Output the (X, Y) coordinate of the center of the cell containing the given text.  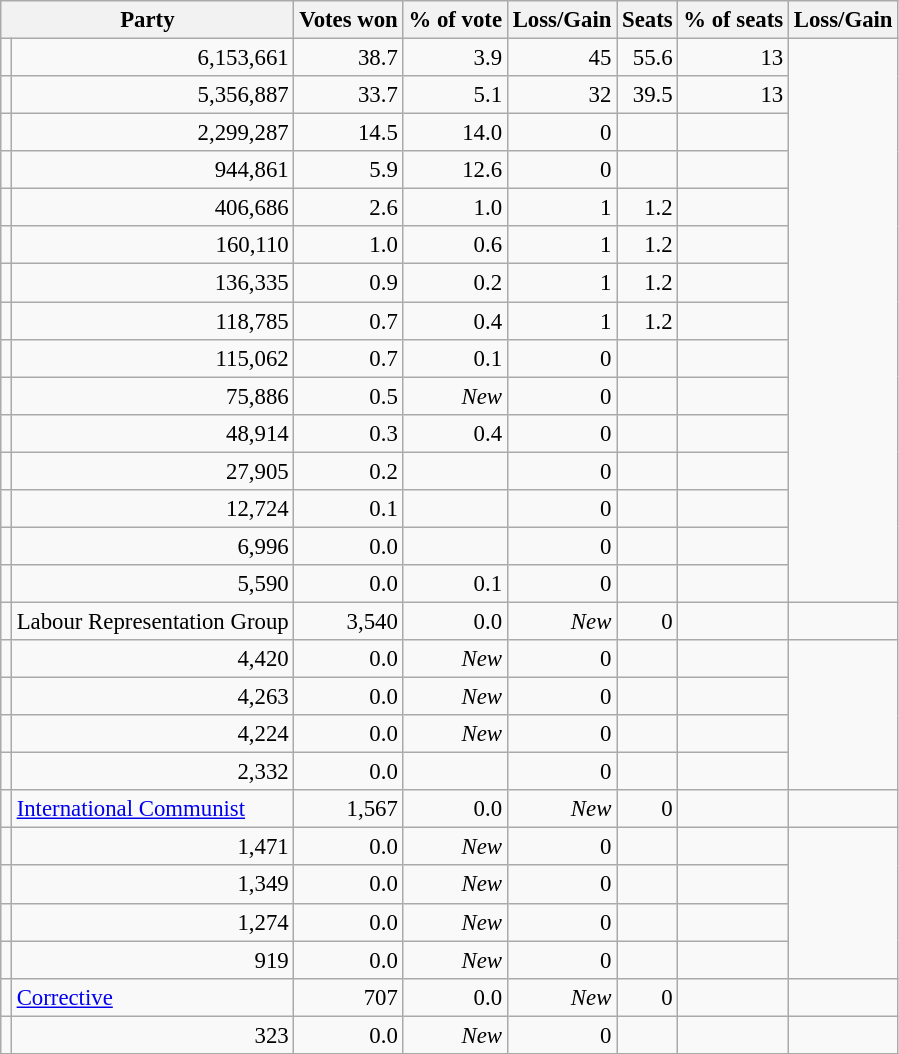
1,274 (152, 922)
International Communist (152, 809)
323 (152, 1035)
136,335 (152, 283)
Party (148, 20)
3.9 (455, 58)
2.6 (348, 208)
4,224 (152, 734)
48,914 (152, 433)
27,905 (152, 471)
2,332 (152, 772)
55.6 (648, 58)
919 (152, 960)
5.1 (455, 95)
75,886 (152, 396)
5,590 (152, 584)
0.9 (348, 283)
2,299,287 (152, 133)
% of vote (455, 20)
3,540 (348, 621)
Seats (648, 20)
115,062 (152, 358)
14.0 (455, 133)
160,110 (152, 245)
38.7 (348, 58)
0.6 (455, 245)
Votes won (348, 20)
Labour Representation Group (152, 621)
5,356,887 (152, 95)
39.5 (648, 95)
1,471 (152, 847)
14.5 (348, 133)
406,686 (152, 208)
32 (562, 95)
5.9 (348, 170)
1,567 (348, 809)
12.6 (455, 170)
% of seats (734, 20)
1,349 (152, 885)
707 (348, 997)
944,861 (152, 170)
0.3 (348, 433)
118,785 (152, 321)
6,153,661 (152, 58)
Corrective (152, 997)
33.7 (348, 95)
4,420 (152, 659)
6,996 (152, 546)
45 (562, 58)
12,724 (152, 509)
0.5 (348, 396)
4,263 (152, 697)
